Extract the (X, Y) coordinate from the center of the cell holding the provided text.  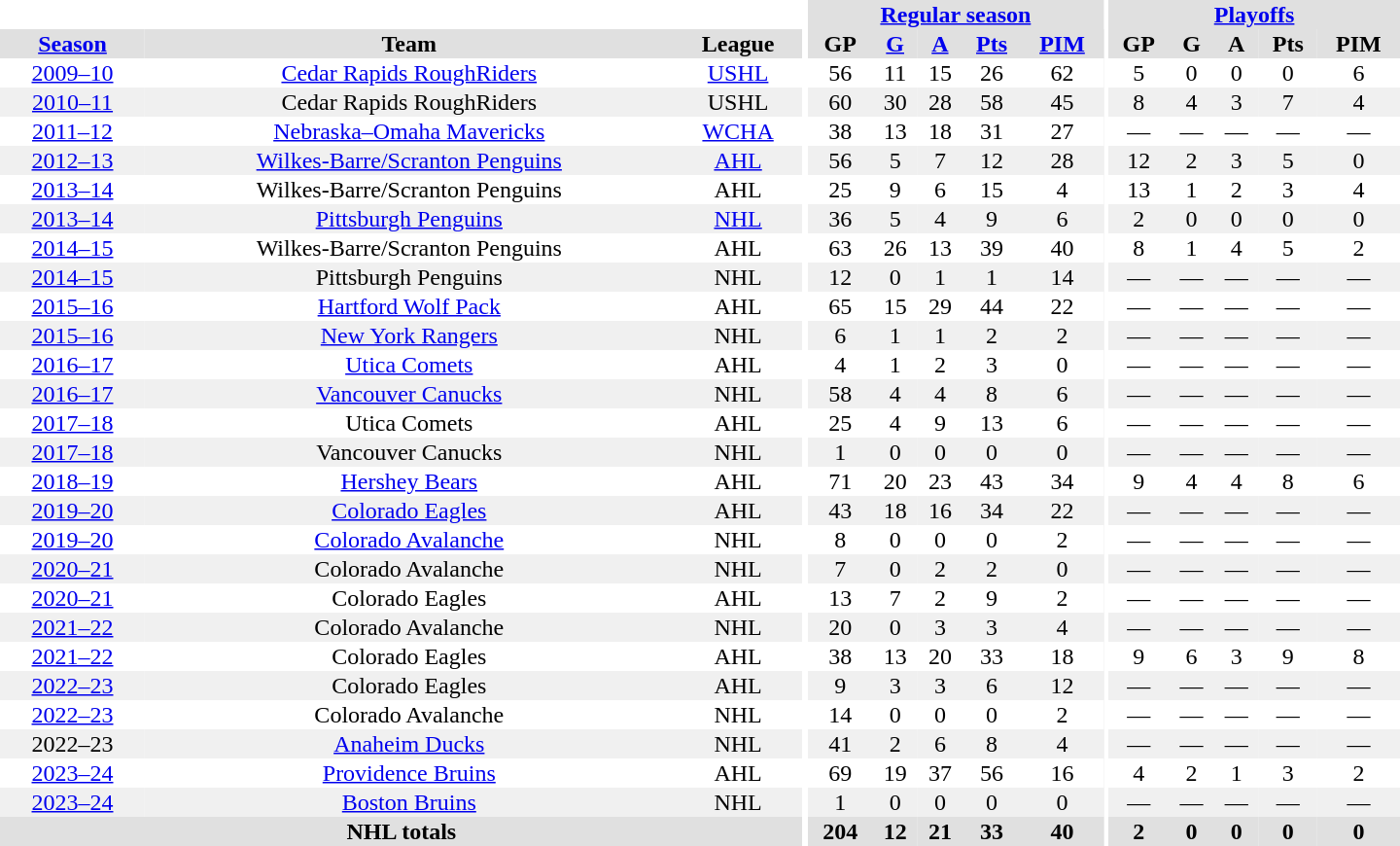
44 (992, 306)
Providence Bruins (409, 773)
23 (940, 481)
71 (840, 481)
27 (1062, 131)
11 (895, 73)
Team (409, 44)
Anaheim Ducks (409, 744)
31 (992, 131)
60 (840, 102)
19 (895, 773)
41 (840, 744)
63 (840, 248)
Nebraska–Omaha Mavericks (409, 131)
Hartford Wolf Pack (409, 306)
WCHA (739, 131)
65 (840, 306)
2010–11 (72, 102)
29 (940, 306)
39 (992, 248)
21 (940, 831)
Boston Bruins (409, 802)
45 (1062, 102)
62 (1062, 73)
69 (840, 773)
37 (940, 773)
30 (895, 102)
36 (840, 219)
Regular season (956, 15)
2011–12 (72, 131)
League (739, 44)
Playoffs (1254, 15)
2009–10 (72, 73)
2012–13 (72, 160)
Hershey Bears (409, 481)
NHL totals (402, 831)
204 (840, 831)
Season (72, 44)
2018–19 (72, 481)
New York Rangers (409, 335)
